Return [X, Y] of the center of cell containing provided text 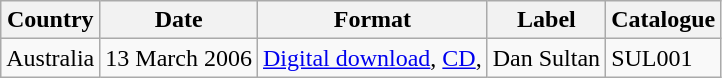
Country [50, 20]
Australia [50, 58]
Digital download, CD, [373, 58]
Catalogue [664, 20]
Format [373, 20]
Date [179, 20]
Dan Sultan [546, 58]
SUL001 [664, 58]
Label [546, 20]
13 March 2006 [179, 58]
